For the text-containing cell, return its midpoint in (X, Y) coordinate format. 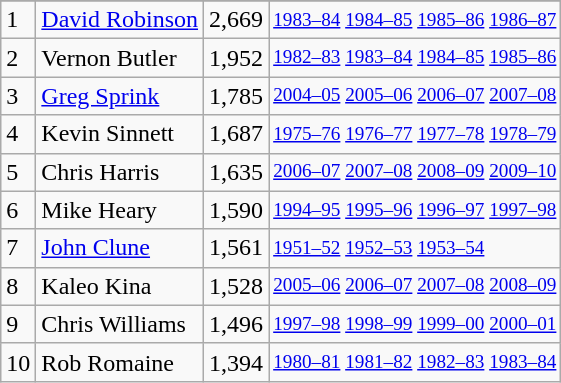
Kaleo Kina (120, 286)
10 (18, 362)
1951–52 1952–53 1953–54 (415, 248)
7 (18, 248)
1,528 (236, 286)
1,952 (236, 58)
Rob Romaine (120, 362)
1,687 (236, 134)
1,635 (236, 172)
Greg Sprink (120, 96)
Kevin Sinnett (120, 134)
2005–06 2006–07 2007–08 2008–09 (415, 286)
Vernon Butler (120, 58)
1,785 (236, 96)
1 (18, 20)
1994–95 1995–96 1996–97 1997–98 (415, 210)
1,496 (236, 324)
1975–76 1976–77 1977–78 1978–79 (415, 134)
1997–98 1998–99 1999–00 2000–01 (415, 324)
Chris Harris (120, 172)
Chris Williams (120, 324)
6 (18, 210)
4 (18, 134)
2,669 (236, 20)
David Robinson (120, 20)
8 (18, 286)
1,590 (236, 210)
3 (18, 96)
2006–07 2007–08 2008–09 2009–10 (415, 172)
2 (18, 58)
Mike Heary (120, 210)
5 (18, 172)
2004–05 2005–06 2006–07 2007–08 (415, 96)
9 (18, 324)
1980–81 1981–82 1982–83 1983–84 (415, 362)
1,394 (236, 362)
1,561 (236, 248)
1983–84 1984–85 1985–86 1986–87 (415, 20)
1982–83 1983–84 1984–85 1985–86 (415, 58)
John Clune (120, 248)
